Locate the cell with the specified text and output its (X, Y) center coordinate. 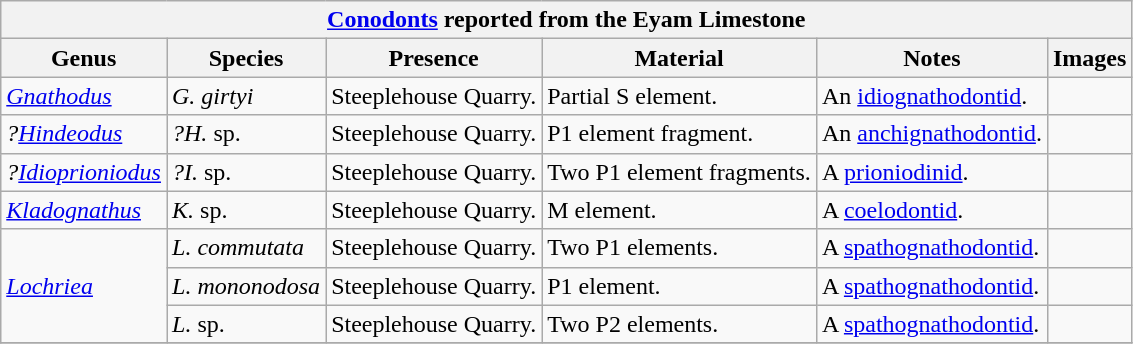
G. girtyi (246, 96)
Presence (434, 58)
Two P2 elements. (680, 324)
?H. sp. (246, 134)
Images (1089, 58)
L. sp. (246, 324)
Notes (932, 58)
Two P1 elements. (680, 248)
A coelodontid. (932, 210)
An idiognathodontid. (932, 96)
Kladognathus (84, 210)
Two P1 element fragments. (680, 172)
P1 element. (680, 286)
M element. (680, 210)
Lochriea (84, 286)
Genus (84, 58)
L. mononodosa (246, 286)
Material (680, 58)
K. sp. (246, 210)
An anchignathodontid. (932, 134)
P1 element fragment. (680, 134)
Partial S element. (680, 96)
?I. sp. (246, 172)
Gnathodus (84, 96)
?Hindeodus (84, 134)
Conodonts reported from the Eyam Limestone (566, 20)
L. commutata (246, 248)
?Idioprioniodus (84, 172)
A prioniodinid. (932, 172)
Species (246, 58)
